Locate the cell with the specified text and output its [X, Y] center coordinate. 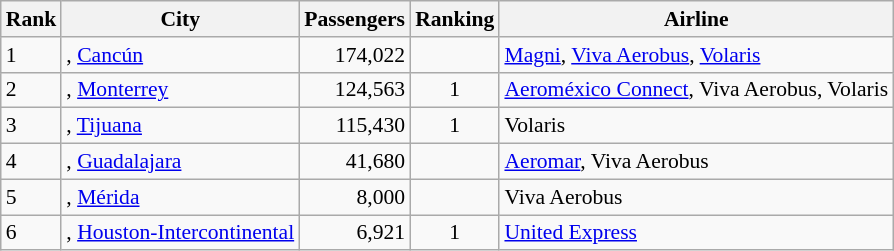
Airline [696, 19]
6 [32, 233]
Magni, Viva Aerobus, Volaris [696, 55]
United Express [696, 233]
41,680 [354, 162]
Passengers [354, 19]
6,921 [354, 233]
, Monterrey [180, 90]
Ranking [454, 19]
Aeroméxico Connect, Viva Aerobus, Volaris [696, 90]
115,430 [354, 126]
174,022 [354, 55]
Viva Aerobus [696, 197]
Rank [32, 19]
, Houston-Intercontinental [180, 233]
5 [32, 197]
8,000 [354, 197]
2 [32, 90]
Aeromar, Viva Aerobus [696, 162]
, Tijuana [180, 126]
City [180, 19]
, Cancún [180, 55]
124,563 [354, 90]
, Guadalajara [180, 162]
Volaris [696, 126]
, Mérida [180, 197]
3 [32, 126]
4 [32, 162]
